Extract the [x, y] coordinate from the center of the cell holding the provided text.  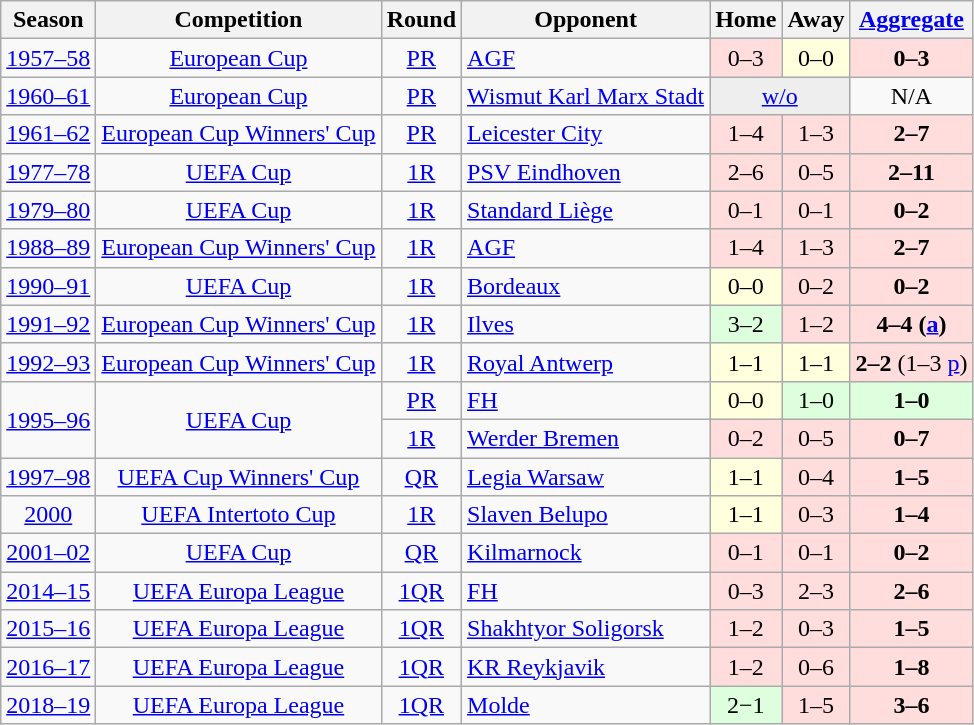
1991–92 [48, 324]
2018–19 [48, 705]
Shakhtyor Soligorsk [586, 629]
3–6 [912, 705]
Opponent [586, 20]
N/A [912, 96]
2001–02 [48, 553]
Home [746, 20]
1–8 [912, 667]
1979–80 [48, 210]
Slaven Belupo [586, 515]
1957–58 [48, 58]
2–2 (1–3 p) [912, 362]
1977–78 [48, 172]
2000 [48, 515]
Kilmarnock [586, 553]
KR Reykjavik [586, 667]
2–3 [816, 591]
Wismut Karl Marx Stadt [586, 96]
UEFA Cup Winners' Cup [238, 477]
UEFA Intertoto Cup [238, 515]
Standard Liège [586, 210]
1988–89 [48, 248]
1997–98 [48, 477]
Competition [238, 20]
0–6 [816, 667]
Aggregate [912, 20]
Away [816, 20]
Round [421, 20]
2−1 [746, 705]
1995–96 [48, 419]
1961–62 [48, 134]
2–11 [912, 172]
Legia Warsaw [586, 477]
2015–16 [48, 629]
1992–93 [48, 362]
1990–91 [48, 286]
Werder Bremen [586, 438]
2016–17 [48, 667]
Molde [586, 705]
Season [48, 20]
0–7 [912, 438]
1960–61 [48, 96]
Leicester City [586, 134]
Bordeaux [586, 286]
2014–15 [48, 591]
3–2 [746, 324]
PSV Eindhoven [586, 172]
0–4 [816, 477]
4–4 (a) [912, 324]
Ilves [586, 324]
w/o [780, 96]
Royal Antwerp [586, 362]
